Capture the cell that displays the provided text and extract its (x, y) central coordinate. 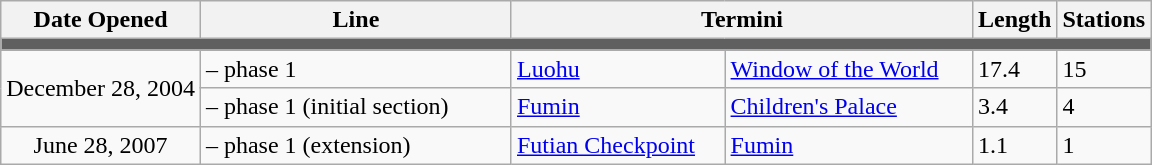
Window of the World (848, 69)
4 (1104, 107)
1.1 (1015, 145)
– phase 1 (extension) (356, 145)
Stations (1104, 20)
– phase 1 (initial section) (356, 107)
– phase 1 (356, 69)
17.4 (1015, 69)
Date Opened (101, 20)
3.4 (1015, 107)
Futian Checkpoint (618, 145)
Line (356, 20)
Luohu (618, 69)
Termini (742, 20)
15 (1104, 69)
1 (1104, 145)
December 28, 2004 (101, 88)
June 28, 2007 (101, 145)
Children's Palace (848, 107)
Length (1015, 20)
